Detect which cell encompasses the target text, then output its (X, Y) center coordinate. 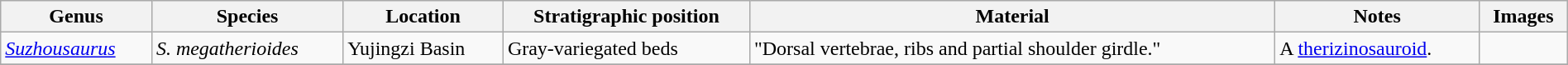
Yujingzi Basin (423, 48)
Location (423, 17)
Images (1523, 17)
"Dorsal vertebrae, ribs and partial shoulder girdle." (1012, 48)
Genus (76, 17)
Notes (1378, 17)
S. megatherioides (246, 48)
Gray-variegated beds (626, 48)
Stratigraphic position (626, 17)
Species (246, 17)
A therizinosauroid. (1378, 48)
Suzhousaurus (76, 48)
Material (1012, 17)
